Pinpoint the cell where the given text exists, returning its [X, Y] midpoint coordinate. 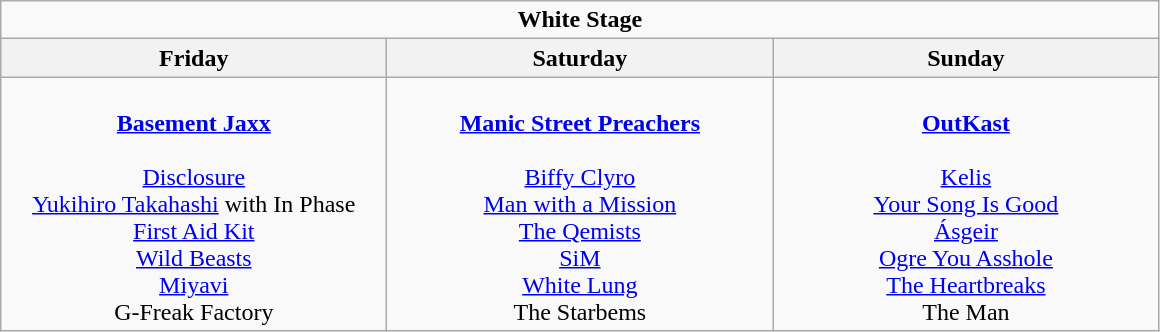
Manic Street Preachers Biffy Clyro Man with a Mission The Qemists SiM White Lung The Starbems [580, 204]
Saturday [580, 58]
OutKast Kelis Your Song Is Good Ásgeir Ogre You Asshole The Heartbreaks The Man [966, 204]
White Stage [580, 20]
Friday [194, 58]
Basement Jaxx Disclosure Yukihiro Takahashi with In Phase First Aid Kit Wild Beasts Miyavi G-Freak Factory [194, 204]
Sunday [966, 58]
